Capture the cell that displays the provided text and extract its (x, y) central coordinate. 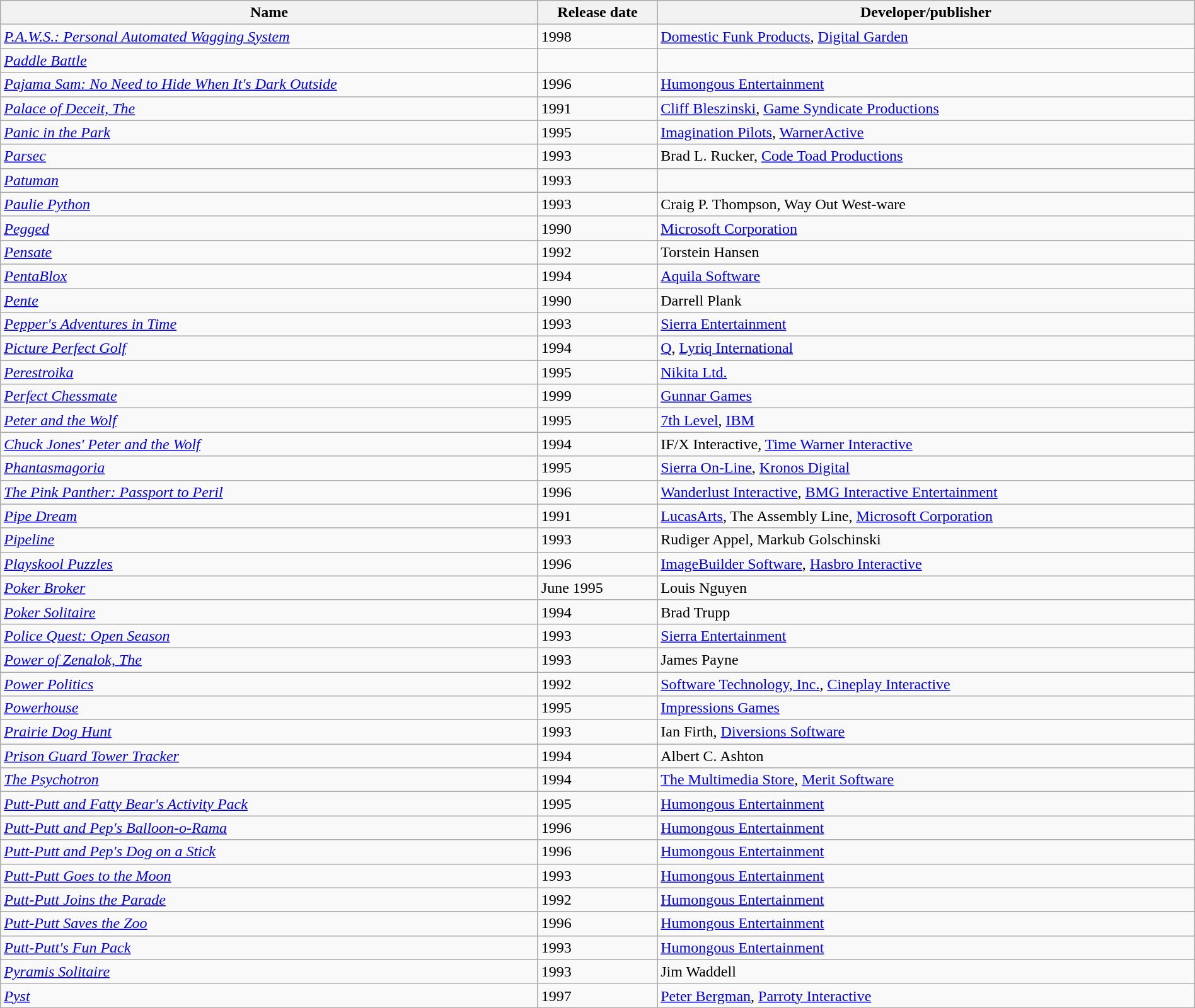
The Psychotron (270, 780)
Phantasmagoria (270, 468)
Darrell Plank (927, 301)
Parsec (270, 156)
Cliff Bleszinski, Game Syndicate Productions (927, 108)
Louis Nguyen (927, 588)
Putt-Putt and Fatty Bear's Activity Pack (270, 804)
Power of Zenalok, The (270, 660)
LucasArts, The Assembly Line, Microsoft Corporation (927, 516)
Chuck Jones' Peter and the Wolf (270, 444)
Putt-Putt's Fun Pack (270, 948)
Developer/publisher (927, 13)
Pepper's Adventures in Time (270, 324)
Pajama Sam: No Need to Hide When It's Dark Outside (270, 84)
Release date (597, 13)
Perfect Chessmate (270, 396)
Impressions Games (927, 708)
Police Quest: Open Season (270, 636)
ImageBuilder Software, Hasbro Interactive (927, 564)
Pyst (270, 995)
Powerhouse (270, 708)
Pipe Dream (270, 516)
Power Politics (270, 684)
Wanderlust Interactive, BMG Interactive Entertainment (927, 492)
Pente (270, 301)
Putt-Putt Saves the Zoo (270, 924)
Prairie Dog Hunt (270, 732)
Patuman (270, 180)
Pipeline (270, 540)
Brad Trupp (927, 612)
Pyramis Solitaire (270, 971)
Gunnar Games (927, 396)
Playskool Puzzles (270, 564)
Prison Guard Tower Tracker (270, 756)
Brad L. Rucker, Code Toad Productions (927, 156)
1997 (597, 995)
Picture Perfect Golf (270, 348)
Paddle Battle (270, 60)
Rudiger Appel, Markub Golschinski (927, 540)
Poker Solitaire (270, 612)
IF/X Interactive, Time Warner Interactive (927, 444)
Software Technology, Inc., Cineplay Interactive (927, 684)
Domestic Funk Products, Digital Garden (927, 37)
1999 (597, 396)
Microsoft Corporation (927, 228)
Name (270, 13)
P.A.W.S.: Personal Automated Wagging System (270, 37)
Perestroika (270, 372)
Putt-Putt Goes to the Moon (270, 876)
Putt-Putt and Pep's Balloon-o-Rama (270, 828)
1998 (597, 37)
Putt-Putt and Pep's Dog on a Stick (270, 852)
Poker Broker (270, 588)
Torstein Hansen (927, 252)
Sierra On-Line, Kronos Digital (927, 468)
Q, Lyriq International (927, 348)
7th Level, IBM (927, 420)
The Multimedia Store, Merit Software (927, 780)
Paulie Python (270, 204)
James Payne (927, 660)
Palace of Deceit, The (270, 108)
Putt-Putt Joins the Parade (270, 900)
Pegged (270, 228)
Albert C. Ashton (927, 756)
Ian Firth, Diversions Software (927, 732)
Panic in the Park (270, 132)
Aquila Software (927, 276)
Peter Bergman, Parroty Interactive (927, 995)
The Pink Panther: Passport to Peril (270, 492)
Peter and the Wolf (270, 420)
PentaBlox (270, 276)
June 1995 (597, 588)
Jim Waddell (927, 971)
Nikita Ltd. (927, 372)
Craig P. Thompson, Way Out West-ware (927, 204)
Imagination Pilots, WarnerActive (927, 132)
Pensate (270, 252)
